Determine the (X, Y) coordinate at the center of the cell enclosing the given text.  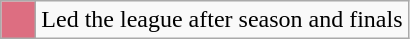
Led the league after season and finals (222, 20)
